Output the [X, Y] coordinate of the center of the cell containing the given text.  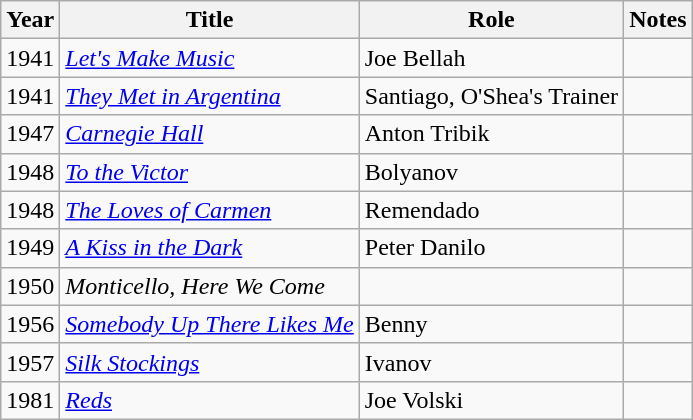
A Kiss in the Dark [210, 248]
Joe Volski [491, 400]
Joe Bellah [491, 58]
1950 [30, 286]
Peter Danilo [491, 248]
Carnegie Hall [210, 134]
1949 [30, 248]
Santiago, O'Shea's Trainer [491, 96]
Bolyanov [491, 172]
Benny [491, 324]
1957 [30, 362]
Somebody Up There Likes Me [210, 324]
Year [30, 20]
The Loves of Carmen [210, 210]
Role [491, 20]
Anton Tribik [491, 134]
Title [210, 20]
Ivanov [491, 362]
Reds [210, 400]
1947 [30, 134]
Let's Make Music [210, 58]
1956 [30, 324]
Monticello, Here We Come [210, 286]
Remendado [491, 210]
1981 [30, 400]
To the Victor [210, 172]
They Met in Argentina [210, 96]
Silk Stockings [210, 362]
Notes [658, 20]
